Locate the cell with the specified text and output its [X, Y] center coordinate. 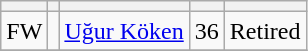
36 [206, 31]
Retired [265, 31]
Uğur Köken [124, 31]
FW [24, 31]
